Locate the cell with the specified text and output its [X, Y] center coordinate. 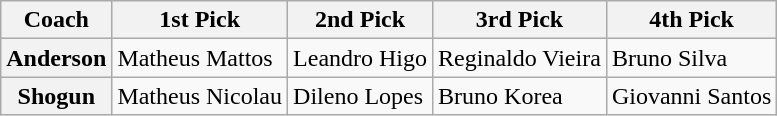
Bruno Korea [520, 96]
Shogun [56, 96]
Reginaldo Vieira [520, 58]
Bruno Silva [691, 58]
Matheus Mattos [200, 58]
3rd Pick [520, 20]
4th Pick [691, 20]
Matheus Nicolau [200, 96]
1st Pick [200, 20]
Coach [56, 20]
Dileno Lopes [360, 96]
2nd Pick [360, 20]
Anderson [56, 58]
Giovanni Santos [691, 96]
Leandro Higo [360, 58]
